Locate the cell with the specified text and output its (x, y) center coordinate. 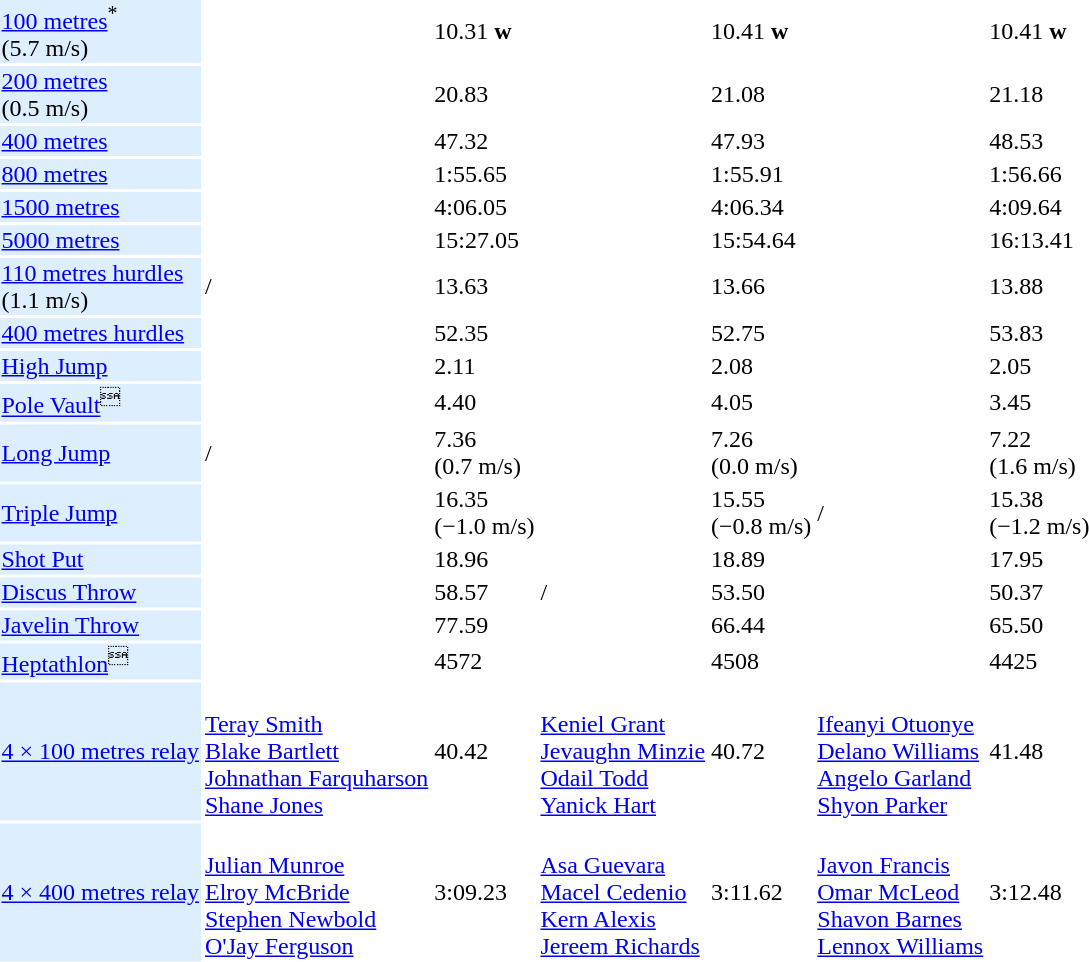
4 × 100 metres relay (100, 751)
4 × 400 metres relay (100, 892)
1:55.91 (762, 174)
58.57 (484, 592)
53.50 (762, 592)
800 metres (100, 174)
Asa Guevara Macel Cedenio Kern Alexis Jereem Richards (623, 892)
7.36 (0.7 m/s) (484, 452)
40.72 (762, 751)
5000 metres (100, 240)
400 metres hurdles (100, 333)
4.40 (484, 402)
66.44 (762, 625)
4572 (484, 661)
Julian Munroe Elroy McBride Stephen Newbold O'Jay Ferguson (316, 892)
High Jump (100, 366)
Ifeanyi Otuonye Delano Williams Angelo Garland Shyon Parker (900, 751)
4:06.34 (762, 207)
Javelin Throw (100, 625)
3:11.62 (762, 892)
47.32 (484, 141)
77.59 (484, 625)
52.75 (762, 333)
2.08 (762, 366)
2.11 (484, 366)
4.05 (762, 402)
10.41 w (762, 32)
110 metres hurdles (1.1 m/s) (100, 286)
Javon Francis Omar McLeod Shavon Barnes Lennox Williams (900, 892)
100 metres* (5.7 m/s) (100, 32)
Shot Put (100, 559)
15:54.64 (762, 240)
15.55 (−0.8 m/s) (762, 512)
Pole Vault (100, 402)
1500 metres (100, 207)
52.35 (484, 333)
Keniel Grant Jevaughn Minzie Odail Todd Yanick Hart (623, 751)
4:06.05 (484, 207)
Triple Jump (100, 512)
3:09.23 (484, 892)
Heptathlon (100, 661)
4508 (762, 661)
18.89 (762, 559)
18.96 (484, 559)
Long Jump (100, 452)
200 metres (0.5 m/s) (100, 94)
Discus Throw (100, 592)
Teray Smith Blake Bartlett Johnathan Farquharson Shane Jones (316, 751)
13.66 (762, 286)
1:55.65 (484, 174)
20.83 (484, 94)
15:27.05 (484, 240)
7.26 (0.0 m/s) (762, 452)
13.63 (484, 286)
40.42 (484, 751)
10.31 w (484, 32)
21.08 (762, 94)
16.35 (−1.0 m/s) (484, 512)
400 metres (100, 141)
47.93 (762, 141)
